Find where the given text appears and provide that cell's center as (X, Y) coordinate. 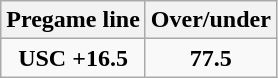
USC +16.5 (74, 58)
Pregame line (74, 20)
77.5 (210, 58)
Over/under (210, 20)
